From the cell containing the given text, extract its center point as [x, y] coordinate. 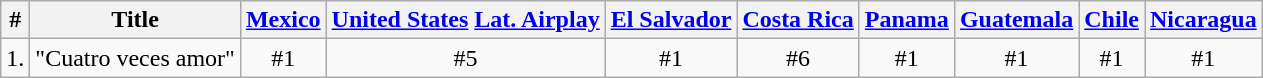
Chile [1112, 20]
1. [16, 58]
"Cuatro veces amor" [136, 58]
Guatemala [1016, 20]
# [16, 20]
Mexico [283, 20]
Costa Rica [798, 20]
United States Lat. Airplay [466, 20]
Title [136, 20]
#6 [798, 58]
El Salvador [671, 20]
Panama [906, 20]
Nicaragua [1203, 20]
#5 [466, 58]
